Determine the [x, y] coordinate at the center of the cell enclosing the given text.  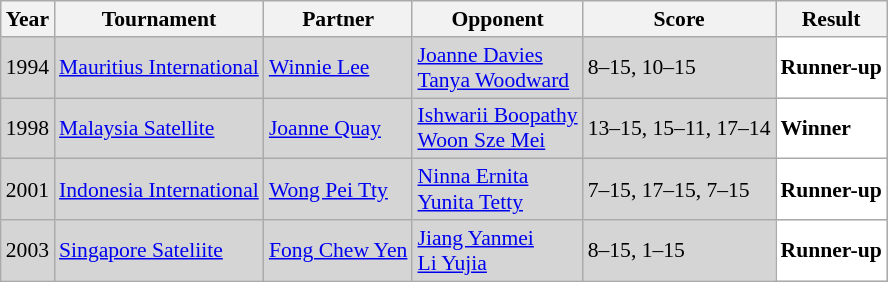
Winnie Lee [338, 68]
2001 [28, 190]
Tournament [159, 19]
Indonesia International [159, 190]
Joanne Davies Tanya Woodward [497, 68]
Winner [832, 128]
Partner [338, 19]
Jiang Yanmei Li Yujia [497, 250]
Year [28, 19]
Mauritius International [159, 68]
Singapore Sateliite [159, 250]
Malaysia Satellite [159, 128]
Result [832, 19]
Opponent [497, 19]
7–15, 17–15, 7–15 [680, 190]
8–15, 1–15 [680, 250]
13–15, 15–11, 17–14 [680, 128]
Wong Pei Tty [338, 190]
Ishwarii Boopathy Woon Sze Mei [497, 128]
Joanne Quay [338, 128]
Score [680, 19]
2003 [28, 250]
Fong Chew Yen [338, 250]
1998 [28, 128]
Ninna Ernita Yunita Tetty [497, 190]
8–15, 10–15 [680, 68]
1994 [28, 68]
